Determine the (x, y) coordinate at the center of the cell enclosing the given text.  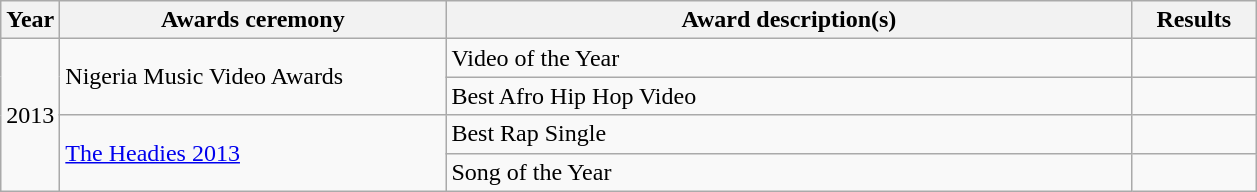
Results (1194, 20)
The Headies 2013 (253, 153)
Best Rap Single (789, 134)
Best Afro Hip Hop Video (789, 96)
Awards ceremony (253, 20)
2013 (30, 115)
Song of the Year (789, 172)
Nigeria Music Video Awards (253, 77)
Award description(s) (789, 20)
Video of the Year (789, 58)
Year (30, 20)
